Extract the [X, Y] coordinate from the center of the cell holding the provided text.  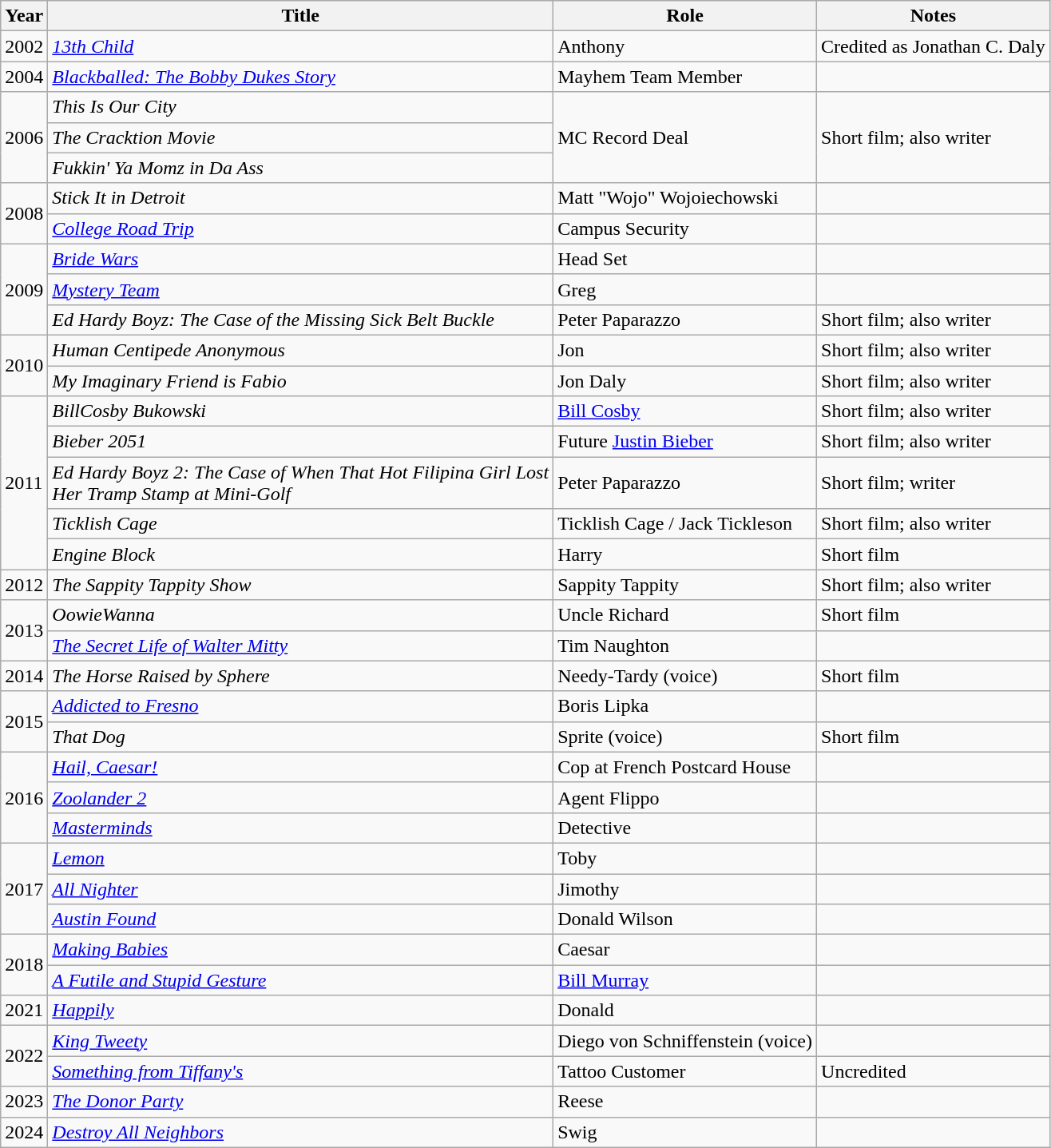
2015 [24, 721]
Caesar [685, 950]
13th Child [300, 46]
Donald Wilson [685, 920]
Notes [934, 16]
Ed Hardy Boyz: The Case of the Missing Sick Belt Buckle [300, 320]
Blackballed: The Bobby Dukes Story [300, 77]
Boris Lipka [685, 706]
2010 [24, 365]
2016 [24, 797]
2009 [24, 289]
2022 [24, 1056]
Happily [300, 1011]
Jimothy [685, 889]
Greg [685, 289]
Needy-Tardy (voice) [685, 676]
Addicted to Fresno [300, 706]
Stick It in Detroit [300, 198]
Head Set [685, 259]
The Horse Raised by Sphere [300, 676]
Masterminds [300, 828]
2004 [24, 77]
Future Justin Bieber [685, 442]
Campus Security [685, 228]
Mystery Team [300, 289]
2013 [24, 630]
Bride Wars [300, 259]
The Sappity Tappity Show [300, 585]
Reese [685, 1102]
BillCosby Bukowski [300, 411]
Ticklish Cage [300, 524]
2023 [24, 1102]
Diego von Schniffenstein (voice) [685, 1041]
Making Babies [300, 950]
2017 [24, 888]
Detective [685, 828]
Lemon [300, 858]
Zoolander 2 [300, 797]
2024 [24, 1132]
Tim Naughton [685, 646]
Bill Murray [685, 980]
Donald [685, 1011]
Year [24, 16]
Role [685, 16]
Fukkin' Ya Momz in Da Ass [300, 168]
Tattoo Customer [685, 1071]
2002 [24, 46]
College Road Trip [300, 228]
Credited as Jonathan C. Daly [934, 46]
Agent Flippo [685, 797]
Bieber 2051 [300, 442]
2008 [24, 213]
Ed Hardy Boyz 2: The Case of When That Hot Filipina Girl LostHer Tramp Stamp at Mini-Golf [300, 483]
All Nighter [300, 889]
Austin Found [300, 920]
MC Record Deal [685, 137]
Sprite (voice) [685, 737]
Hail, Caesar! [300, 767]
Sappity Tappity [685, 585]
Destroy All Neighbors [300, 1132]
Harry [685, 554]
The Secret Life of Walter Mitty [300, 646]
Something from Tiffany's [300, 1071]
OowieWanna [300, 615]
2014 [24, 676]
2011 [24, 483]
Title [300, 16]
2021 [24, 1011]
This Is Our City [300, 107]
Toby [685, 858]
Engine Block [300, 554]
Bill Cosby [685, 411]
Cop at French Postcard House [685, 767]
Uncredited [934, 1071]
Jon Daly [685, 381]
2012 [24, 585]
2006 [24, 137]
King Tweety [300, 1041]
2018 [24, 965]
Uncle Richard [685, 615]
Swig [685, 1132]
A Futile and Stupid Gesture [300, 980]
Jon [685, 350]
Mayhem Team Member [685, 77]
The Cracktion Movie [300, 137]
My Imaginary Friend is Fabio [300, 381]
Matt "Wojo" Wojoiechowski [685, 198]
The Donor Party [300, 1102]
Anthony [685, 46]
Ticklish Cage / Jack Tickleson [685, 524]
Short film; writer [934, 483]
Human Centipede Anonymous [300, 350]
That Dog [300, 737]
